Identify which cell holds the provided text, then report its (X, Y) central coordinate. 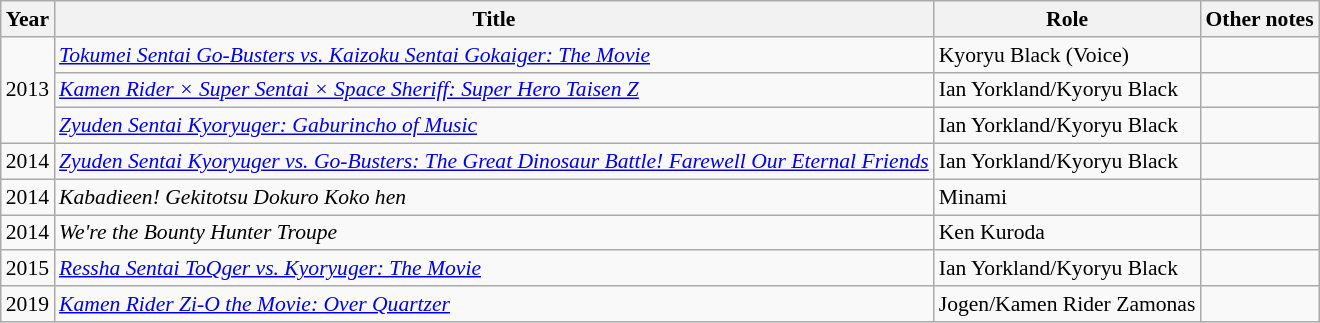
Jogen/Kamen Rider Zamonas (1068, 304)
Ressha Sentai ToQger vs. Kyoryuger: The Movie (494, 269)
2019 (28, 304)
We're the Bounty Hunter Troupe (494, 233)
Year (28, 19)
Kyoryu Black (Voice) (1068, 55)
2013 (28, 90)
Other notes (1259, 19)
Kamen Rider Zi-O the Movie: Over Quartzer (494, 304)
Ken Kuroda (1068, 233)
Tokumei Sentai Go-Busters vs. Kaizoku Sentai Gokaiger: The Movie (494, 55)
2015 (28, 269)
Minami (1068, 197)
Zyuden Sentai Kyoryuger: Gaburincho of Music (494, 126)
Kamen Rider × Super Sentai × Space Sheriff: Super Hero Taisen Z (494, 90)
Title (494, 19)
Role (1068, 19)
Zyuden Sentai Kyoryuger vs. Go-Busters: The Great Dinosaur Battle! Farewell Our Eternal Friends (494, 162)
Kabadieen! Gekitotsu Dokuro Koko hen (494, 197)
